Scan for the cell matching the given text and deliver its [X, Y] coordinate at center. 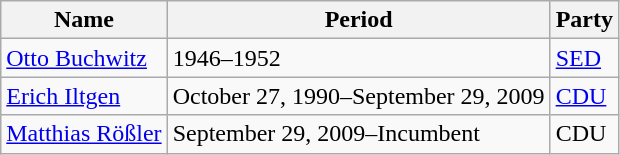
Party [584, 20]
Matthias Rößler [84, 134]
September 29, 2009–Incumbent [358, 134]
SED [584, 58]
Erich Iltgen [84, 96]
Period [358, 20]
Name [84, 20]
1946–1952 [358, 58]
October 27, 1990–September 29, 2009 [358, 96]
Otto Buchwitz [84, 58]
